Scan for the cell matching the given text and deliver its [X, Y] coordinate at center. 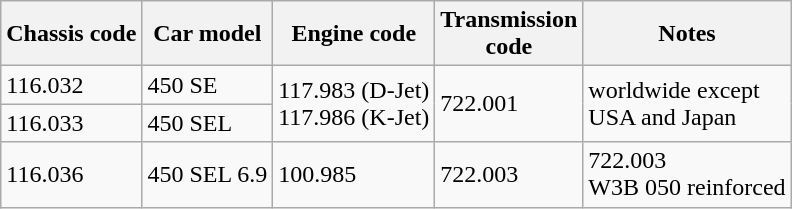
Engine code [354, 34]
116.033 [72, 123]
Car model [208, 34]
Transmissioncode [509, 34]
450 SE [208, 85]
Notes [687, 34]
worldwide exceptUSA and Japan [687, 104]
450 SEL [208, 123]
450 SEL 6.9 [208, 174]
117.983 (D-Jet)117.986 (K-Jet) [354, 104]
100.985 [354, 174]
722.001 [509, 104]
Chassis code [72, 34]
722.003W3B 050 reinforced [687, 174]
116.032 [72, 85]
116.036 [72, 174]
722.003 [509, 174]
